Locate the cell with the specified text and output its (X, Y) center coordinate. 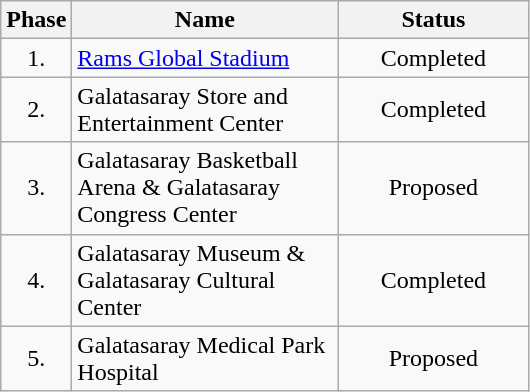
Phase (36, 20)
Galatasaray Basketball Arena & Galatasaray Congress Center (205, 188)
3. (36, 188)
Status (434, 20)
5. (36, 358)
Galatasaray Museum & Galatasaray Cultural Center (205, 280)
Rams Global Stadium (205, 58)
4. (36, 280)
Name (205, 20)
Galatasaray Store and Entertainment Center (205, 110)
Galatasaray Medical Park Hospital (205, 358)
2. (36, 110)
1. (36, 58)
